For the text-containing cell, return its midpoint in (x, y) coordinate format. 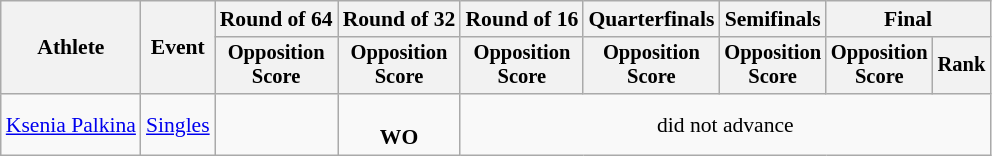
did not advance (725, 124)
Round of 32 (400, 19)
Athlete (71, 48)
Quarterfinals (651, 19)
Round of 16 (522, 19)
Event (178, 48)
Final (908, 19)
Singles (178, 124)
Ksenia Palkina (71, 124)
WO (400, 124)
Round of 64 (276, 19)
Rank (962, 66)
Semifinals (772, 19)
